For the text-containing cell, return its midpoint in [x, y] coordinate format. 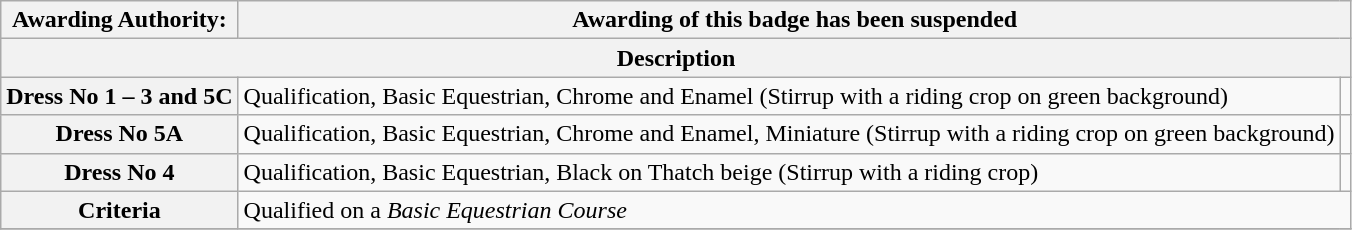
Qualification, Basic Equestrian, Chrome and Enamel (Stirrup with a riding crop on green background) [789, 96]
Dress No 5A [120, 134]
Qualification, Basic Equestrian, Chrome and Enamel, Miniature (Stirrup with a riding crop on green background) [789, 134]
Description [676, 58]
Awarding Authority: [120, 20]
Dress No 1 – 3 and 5C [120, 96]
Awarding of this badge has been suspended [794, 20]
Qualified on a Basic Equestrian Course [794, 210]
Qualification, Basic Equestrian, Black on Thatch beige (Stirrup with a riding crop) [789, 172]
Dress No 4 [120, 172]
Criteria [120, 210]
